Pinpoint the cell where the given text exists, returning its [X, Y] midpoint coordinate. 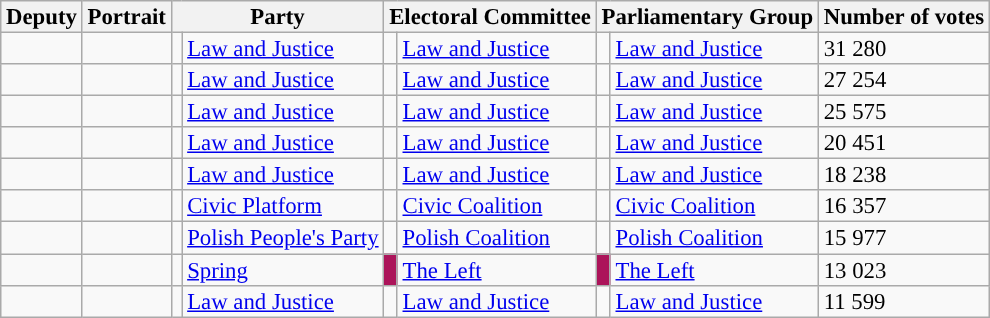
25 575 [904, 112]
Electoral Committee [490, 17]
Civic Platform [283, 206]
31 280 [904, 49]
Polish People's Party [283, 238]
15 977 [904, 238]
Party [278, 17]
Deputy [42, 17]
18 238 [904, 175]
Number of votes [904, 17]
16 357 [904, 206]
27 254 [904, 80]
13 023 [904, 270]
20 451 [904, 143]
11 599 [904, 301]
Spring [283, 270]
Parliamentary Group [707, 17]
Portrait [126, 17]
